Return (x, y) of the center of cell containing provided text 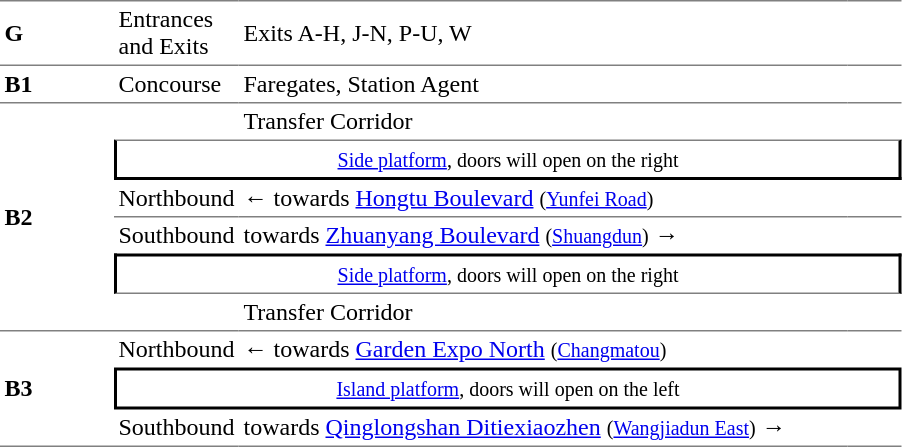
B2 (57, 217)
Southbound (176, 235)
← towards Garden Expo North (Changmatou) (544, 350)
Concourse (176, 84)
← towards Hongtu Boulevard (Yunfei Road) (544, 198)
G (57, 33)
Entrances and Exits (176, 33)
Island platform, doors will open on the left (508, 389)
towards Zhuanyang Boulevard (Shuangdun) → (544, 235)
B1 (57, 84)
Exits A-H, J-N, P-U, W (544, 33)
Faregates, Station Agent (544, 84)
